Identify which cell holds the provided text, then report its [X, Y] central coordinate. 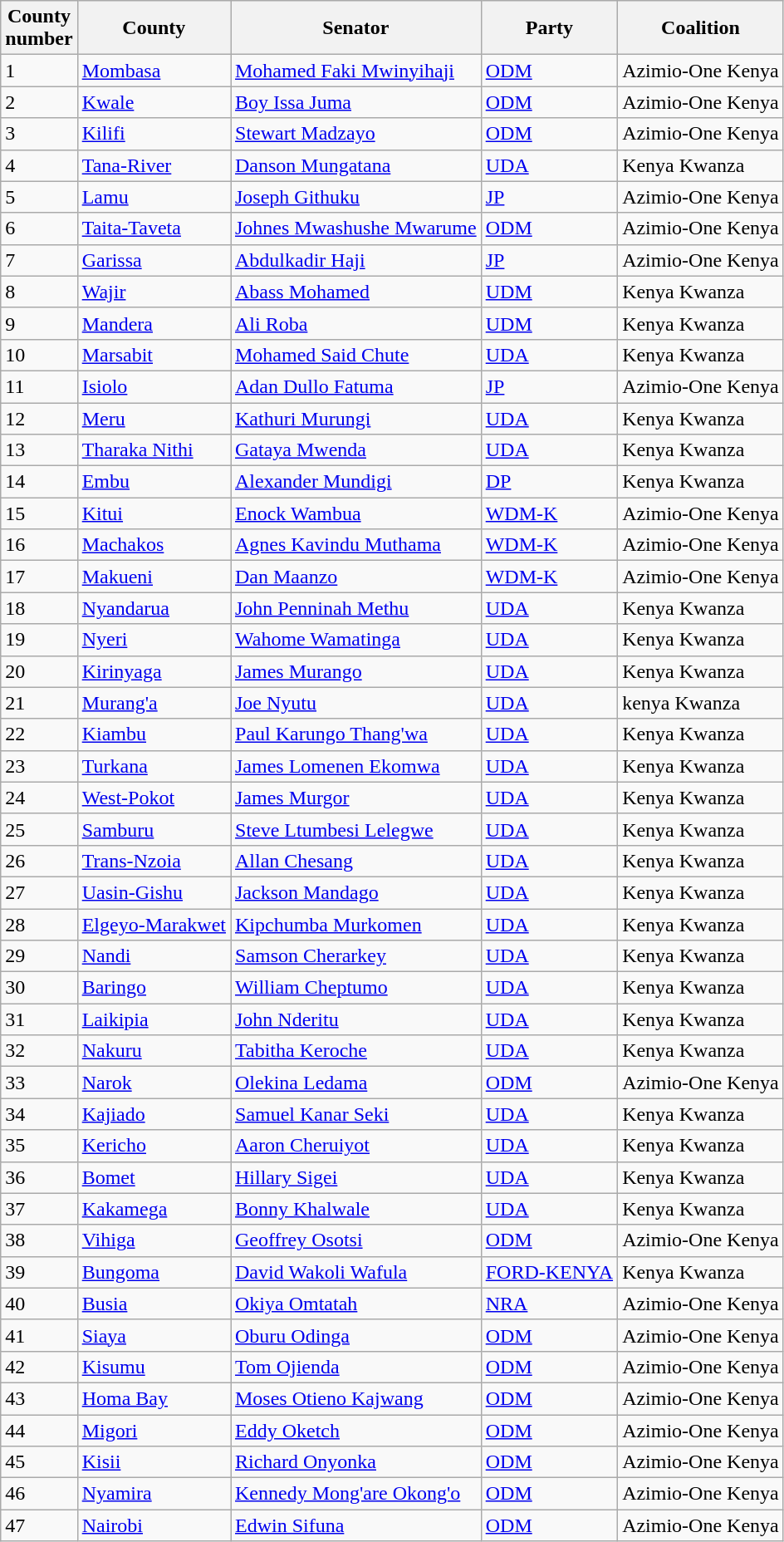
Abdulkadir Haji [356, 260]
26 [39, 861]
Marsabit [154, 355]
Eddy Oketch [356, 1430]
Alexander Mundigi [356, 482]
Boy Issa Juma [356, 102]
Kennedy Mong'are Okong'o [356, 1494]
Tharaka Nithi [154, 450]
30 [39, 988]
Kitui [154, 513]
9 [39, 323]
31 [39, 1019]
6 [39, 228]
James Lomenen Ekomwa [356, 766]
Countynumber [39, 28]
Kericho [154, 1146]
29 [39, 956]
Taita-Taveta [154, 228]
39 [39, 1272]
7 [39, 260]
Kiambu [154, 734]
Moses Otieno Kajwang [356, 1398]
5 [39, 197]
18 [39, 608]
Steve Ltumbesi Lelegwe [356, 829]
Mombasa [154, 71]
Kirinyaga [154, 671]
43 [39, 1398]
Danson Mungatana [356, 165]
35 [39, 1146]
Kathuri Murungi [356, 418]
Samuel Kanar Seki [356, 1114]
33 [39, 1083]
Kipchumba Murkomen [356, 925]
Tabitha Keroche [356, 1051]
46 [39, 1494]
23 [39, 766]
8 [39, 292]
Senator [356, 28]
Nakuru [154, 1051]
11 [39, 386]
Aaron Cheruiyot [356, 1146]
Narok [154, 1083]
44 [39, 1430]
28 [39, 925]
16 [39, 545]
William Cheptumo [356, 988]
James Murango [356, 671]
Nyeri [154, 640]
Mohamed Faki Mwinyihaji [356, 71]
Okiya Omtatah [356, 1304]
Hillary Sigei [356, 1177]
FORD-KENYA [549, 1272]
Coalition [701, 28]
17 [39, 577]
41 [39, 1335]
Embu [154, 482]
Stewart Madzayo [356, 134]
Turkana [154, 766]
2 [39, 102]
Samson Cherarkey [356, 956]
Bonny Khalwale [356, 1209]
Lamu [154, 197]
Tom Ojienda [356, 1367]
Ali Roba [356, 323]
1 [39, 71]
Kwale [154, 102]
Busia [154, 1304]
Nairobi [154, 1525]
Kajiado [154, 1114]
Richard Onyonka [356, 1462]
Murang'a [154, 703]
37 [39, 1209]
Nyamira [154, 1494]
Kisumu [154, 1367]
Paul Karungo Thang'wa [356, 734]
Wahome Wamatinga [356, 640]
Samburu [154, 829]
NRA [549, 1304]
40 [39, 1304]
32 [39, 1051]
Agnes Kavindu Muthama [356, 545]
34 [39, 1114]
24 [39, 798]
3 [39, 134]
Dan Maanzo [356, 577]
14 [39, 482]
19 [39, 640]
10 [39, 355]
Oburu Odinga [356, 1335]
Geoffrey Osotsi [356, 1240]
Allan Chesang [356, 861]
22 [39, 734]
Jackson Mandago [356, 892]
John Penninah Methu [356, 608]
13 [39, 450]
Joe Nyutu [356, 703]
45 [39, 1462]
Tana-River [154, 165]
Laikipia [154, 1019]
Party [549, 28]
County [154, 28]
Wajir [154, 292]
Isiolo [154, 386]
Nandi [154, 956]
47 [39, 1525]
kenya Kwanza [701, 703]
James Murgor [356, 798]
Siaya [154, 1335]
42 [39, 1367]
4 [39, 165]
Trans-Nzoia [154, 861]
Mandera [154, 323]
Makueni [154, 577]
21 [39, 703]
John Nderitu [356, 1019]
Mohamed Said Chute [356, 355]
25 [39, 829]
Homa Bay [154, 1398]
Meru [154, 418]
Garissa [154, 260]
15 [39, 513]
DP [549, 482]
West-Pokot [154, 798]
Kakamega [154, 1209]
Kilifi [154, 134]
Machakos [154, 545]
Uasin-Gishu [154, 892]
Bungoma [154, 1272]
Migori [154, 1430]
Kisii [154, 1462]
Abass Mohamed [356, 292]
Olekina Ledama [356, 1083]
Joseph Githuku [356, 197]
38 [39, 1240]
20 [39, 671]
Bomet [154, 1177]
Adan Dullo Fatuma [356, 386]
Nyandarua [154, 608]
36 [39, 1177]
David Wakoli Wafula [356, 1272]
Baringo [154, 988]
Vihiga [154, 1240]
12 [39, 418]
Enock Wambua [356, 513]
Edwin Sifuna [356, 1525]
Elgeyo-Marakwet [154, 925]
27 [39, 892]
Gataya Mwenda [356, 450]
Johnes Mwashushe Mwarume [356, 228]
